Return the (X, Y) coordinate for the center point of the cell that contains the specified text.  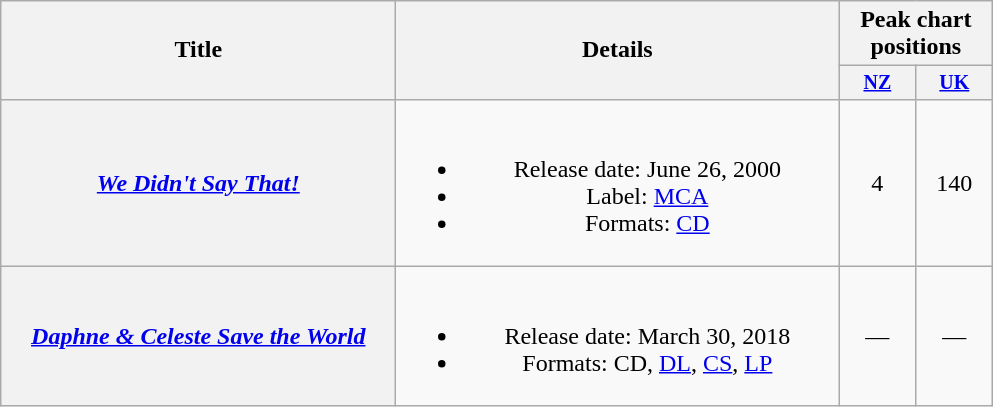
Daphne & Celeste Save the World (198, 336)
NZ (878, 82)
Title (198, 50)
Release date: March 30, 2018Formats: CD, DL, CS, LP (618, 336)
We Didn't Say That! (198, 182)
140 (954, 182)
Details (618, 50)
Release date: June 26, 2000Label: MCAFormats: CD (618, 182)
UK (954, 82)
4 (878, 182)
Peak chart positions (916, 34)
